Find where the given text appears and provide that cell's center as (x, y) coordinate. 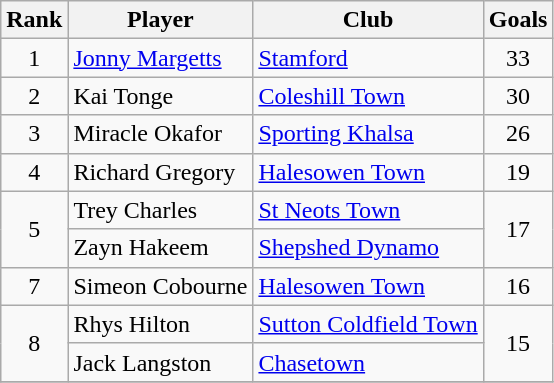
2 (34, 96)
1 (34, 58)
St Neots Town (368, 210)
8 (34, 343)
33 (518, 58)
Goals (518, 20)
Jack Langston (160, 362)
17 (518, 229)
Stamford (368, 58)
30 (518, 96)
3 (34, 134)
Simeon Cobourne (160, 286)
16 (518, 286)
Zayn Hakeem (160, 248)
Coleshill Town (368, 96)
Jonny Margetts (160, 58)
Sutton Coldfield Town (368, 324)
Club (368, 20)
19 (518, 172)
Richard Gregory (160, 172)
Player (160, 20)
Miracle Okafor (160, 134)
7 (34, 286)
15 (518, 343)
26 (518, 134)
Trey Charles (160, 210)
Kai Tonge (160, 96)
Chasetown (368, 362)
Rhys Hilton (160, 324)
5 (34, 229)
Rank (34, 20)
Sporting Khalsa (368, 134)
4 (34, 172)
Shepshed Dynamo (368, 248)
